Extract the (X, Y) coordinate from the center of the cell holding the provided text.  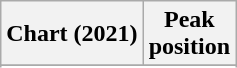
Chart (2021) (72, 34)
Peakposition (189, 34)
